Find where the given text appears and provide that cell's center as [X, Y] coordinate. 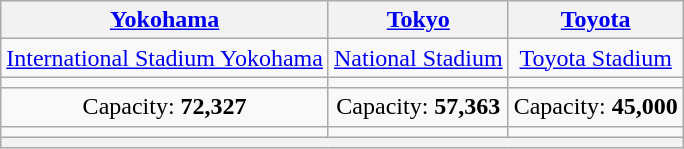
International Stadium Yokohama [165, 58]
Capacity: 72,327 [165, 107]
Tokyo [418, 20]
Toyota Stadium [596, 58]
Capacity: 57,363 [418, 107]
Toyota [596, 20]
Yokohama [165, 20]
National Stadium [418, 58]
Capacity: 45,000 [596, 107]
